Find where the given text appears and provide that cell's center as (X, Y) coordinate. 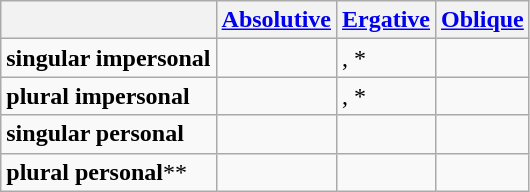
Absolutive (276, 20)
singular personal (108, 134)
plural impersonal (108, 96)
singular impersonal (108, 58)
plural personal** (108, 172)
Ergative (386, 20)
Oblique (483, 20)
